Find where the given text appears and provide that cell's center as [X, Y] coordinate. 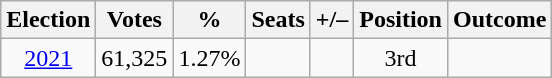
1.27% [210, 58]
Election [48, 20]
Position [401, 20]
61,325 [134, 58]
3rd [401, 58]
Votes [134, 20]
% [210, 20]
+/– [332, 20]
Outcome [499, 20]
2021 [48, 58]
Seats [278, 20]
